Extract the [x, y] coordinate from the center of the cell holding the provided text.  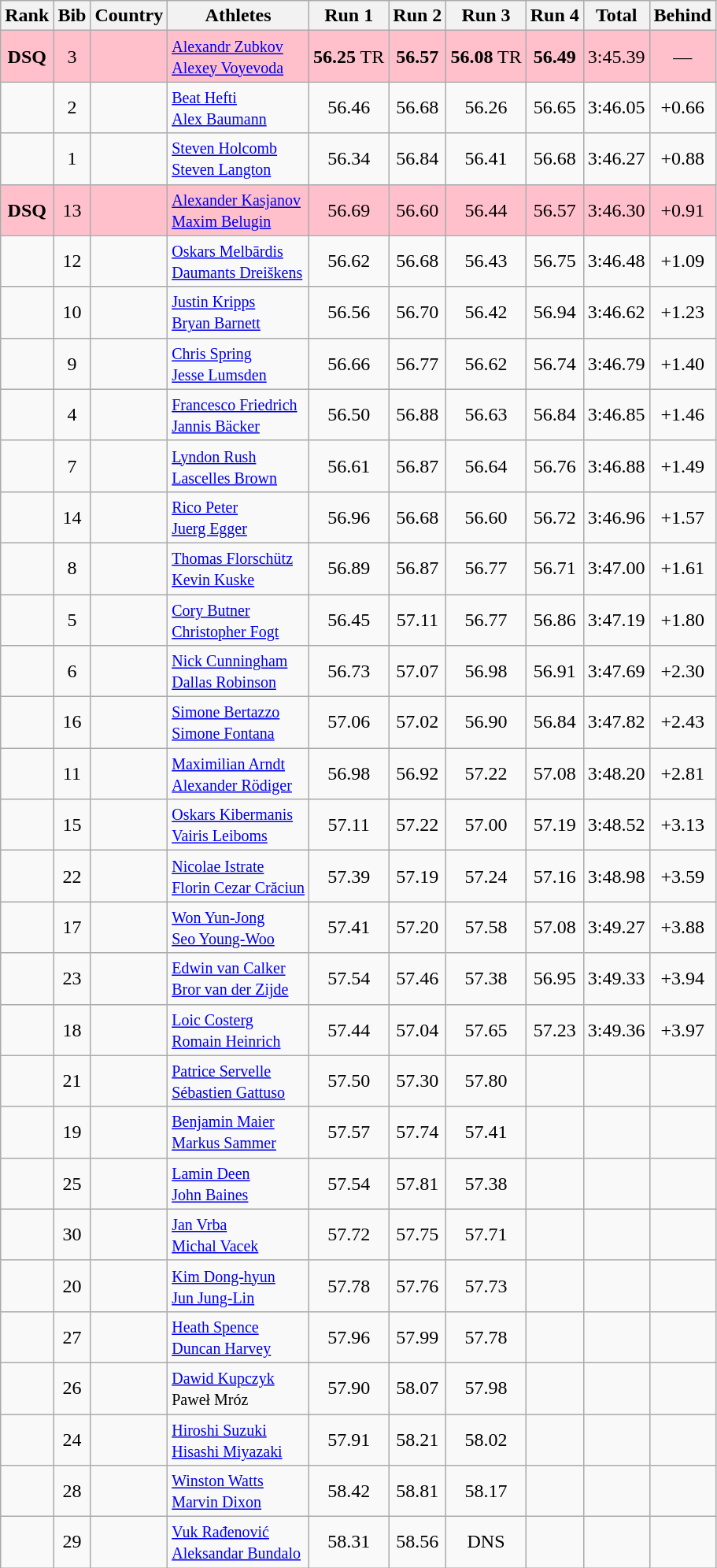
3:45.39 [616, 57]
58.07 [417, 1388]
+1.61 [682, 569]
— [682, 57]
56.75 [554, 261]
+1.46 [682, 414]
Vuk Rađenović Aleksandar Bundalo [238, 1542]
Thomas Florschütz Kevin Kuske [238, 569]
DNS [486, 1542]
10 [72, 312]
56.44 [486, 209]
58.02 [486, 1440]
Lyndon Rush Lascelles Brown [238, 466]
+1.40 [682, 364]
Winston Watts Marvin Dixon [238, 1492]
57.20 [417, 928]
Maximilian Arndt Alexander Rödiger [238, 773]
+1.09 [682, 261]
57.71 [486, 1235]
3 [72, 57]
+0.88 [682, 159]
+1.23 [682, 312]
+3.59 [682, 876]
3:46.30 [616, 209]
57.90 [349, 1388]
56.76 [554, 466]
56.69 [349, 209]
3:48.20 [616, 773]
17 [72, 928]
Simone Bertazzo Simone Fontana [238, 723]
3:47.19 [616, 619]
56.46 [349, 107]
56.89 [349, 569]
57.58 [486, 928]
57.73 [486, 1285]
3:46.48 [616, 261]
Total [616, 16]
58.81 [417, 1492]
Bib [72, 16]
3:46.27 [616, 159]
3:47.82 [616, 723]
57.65 [486, 1030]
57.00 [486, 825]
56.08 TR [486, 57]
57.04 [417, 1030]
2 [72, 107]
3:48.52 [616, 825]
57.30 [417, 1081]
57.72 [349, 1235]
Patrice Servelle Sébastien Gattuso [238, 1081]
3:47.00 [616, 569]
Loic Costerg Romain Heinrich [238, 1030]
Edwin van Calker Bror van der Zijde [238, 978]
Steven Holcomb Steven Langton [238, 159]
56.86 [554, 619]
Nicolae Istrate Florin Cezar Crăciun [238, 876]
57.96 [349, 1337]
19 [72, 1132]
3:49.36 [616, 1030]
Alexander Kasjanov Maxim Belugin [238, 209]
58.42 [349, 1492]
57.02 [417, 723]
Alexandr Zubkov Alexey Voyevoda [238, 57]
26 [72, 1388]
56.56 [349, 312]
56.64 [486, 466]
56.66 [349, 364]
Behind [682, 16]
Rico Peter Juerg Egger [238, 517]
58.21 [417, 1440]
Won Yun-Jong Seo Young-Woo [238, 928]
57.74 [417, 1132]
+2.30 [682, 671]
58.17 [486, 1492]
3:49.27 [616, 928]
7 [72, 466]
24 [72, 1440]
56.73 [349, 671]
Oskars Kibermanis Vairis Leiboms [238, 825]
56.95 [554, 978]
12 [72, 261]
Dawid Kupczyk Paweł Mróz [238, 1388]
23 [72, 978]
56.25 TR [349, 57]
28 [72, 1492]
Heath Spence Duncan Harvey [238, 1337]
14 [72, 517]
58.56 [417, 1542]
Francesco Friedrich Jannis Bäcker [238, 414]
Country [129, 16]
56.74 [554, 364]
29 [72, 1542]
+3.94 [682, 978]
22 [72, 876]
3:46.96 [616, 517]
57.80 [486, 1081]
+1.49 [682, 466]
Beat Hefti Alex Baumann [238, 107]
57.76 [417, 1285]
Jan Vrba Michal Vacek [238, 1235]
Lamin Deen John Baines [238, 1183]
57.99 [417, 1337]
3:46.88 [616, 466]
Run 3 [486, 16]
+2.43 [682, 723]
56.88 [417, 414]
56.49 [554, 57]
18 [72, 1030]
57.81 [417, 1183]
15 [72, 825]
56.94 [554, 312]
+0.66 [682, 107]
56.96 [349, 517]
57.16 [554, 876]
56.91 [554, 671]
56.26 [486, 107]
4 [72, 414]
Run 2 [417, 16]
11 [72, 773]
16 [72, 723]
Run 4 [554, 16]
57.50 [349, 1081]
+0.91 [682, 209]
+3.97 [682, 1030]
57.75 [417, 1235]
3:46.85 [616, 414]
56.34 [349, 159]
Athletes [238, 16]
+1.57 [682, 517]
13 [72, 209]
56.90 [486, 723]
57.91 [349, 1440]
Chris Spring Jesse Lumsden [238, 364]
56.41 [486, 159]
Justin Kripps Bryan Barnett [238, 312]
56.70 [417, 312]
5 [72, 619]
3:48.98 [616, 876]
56.65 [554, 107]
30 [72, 1235]
57.23 [554, 1030]
57.46 [417, 978]
8 [72, 569]
Cory Butner Christopher Fogt [238, 619]
+1.80 [682, 619]
56.42 [486, 312]
3:47.69 [616, 671]
56.45 [349, 619]
57.98 [486, 1388]
21 [72, 1081]
3:49.33 [616, 978]
+3.13 [682, 825]
Nick Cunningham Dallas Robinson [238, 671]
56.43 [486, 261]
58.31 [349, 1542]
57.39 [349, 876]
Kim Dong-hyun Jun Jung-Lin [238, 1285]
1 [72, 159]
6 [72, 671]
57.24 [486, 876]
+2.81 [682, 773]
57.06 [349, 723]
25 [72, 1183]
56.92 [417, 773]
3:46.79 [616, 364]
3:46.05 [616, 107]
27 [72, 1337]
57.07 [417, 671]
57.57 [349, 1132]
56.63 [486, 414]
Hiroshi Suzuki Hisashi Miyazaki [238, 1440]
Rank [27, 16]
Oskars Melbārdis Daumants Dreiškens [238, 261]
57.44 [349, 1030]
56.72 [554, 517]
20 [72, 1285]
Benjamin Maier Markus Sammer [238, 1132]
56.50 [349, 414]
+3.88 [682, 928]
3:46.62 [616, 312]
9 [72, 364]
56.61 [349, 466]
Run 1 [349, 16]
56.71 [554, 569]
